Return the (X, Y) coordinate for the center point of the cell that contains the specified text.  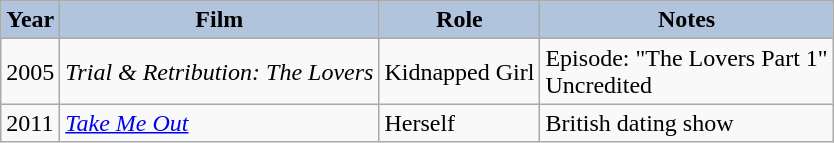
Notes (686, 20)
Episode: "The Lovers Part 1" Uncredited (686, 72)
Herself (460, 123)
Year (30, 20)
Kidnapped Girl (460, 72)
Film (220, 20)
Take Me Out (220, 123)
2005 (30, 72)
Trial & Retribution: The Lovers (220, 72)
British dating show (686, 123)
2011 (30, 123)
Role (460, 20)
